From the cell containing the given text, extract its center point as [X, Y] coordinate. 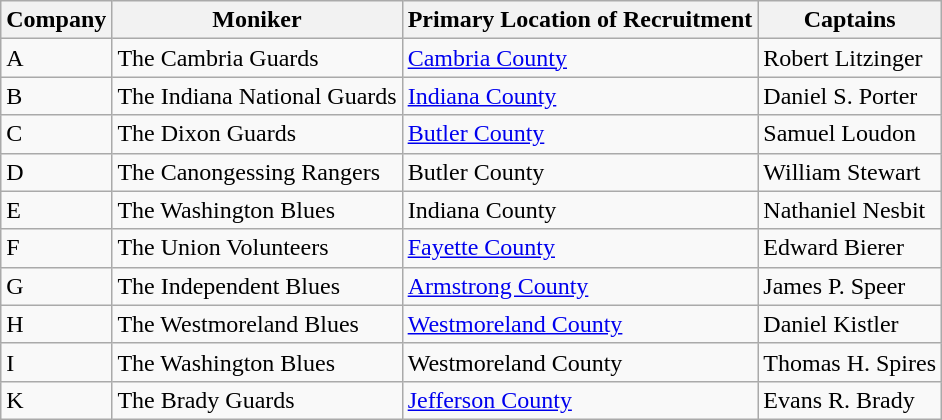
Primary Location of Recruitment [580, 20]
F [56, 248]
K [56, 400]
Samuel Loudon [850, 134]
Edward Bierer [850, 248]
H [56, 324]
William Stewart [850, 172]
Armstrong County [580, 286]
Thomas H. Spires [850, 362]
E [56, 210]
Jefferson County [580, 400]
The Independent Blues [257, 286]
G [56, 286]
Robert Litzinger [850, 58]
The Westmoreland Blues [257, 324]
The Brady Guards [257, 400]
D [56, 172]
Captains [850, 20]
Cambria County [580, 58]
The Union Volunteers [257, 248]
The Dixon Guards [257, 134]
Fayette County [580, 248]
B [56, 96]
The Cambria Guards [257, 58]
Daniel S. Porter [850, 96]
The Canongessing Rangers [257, 172]
C [56, 134]
Nathaniel Nesbit [850, 210]
Company [56, 20]
James P. Speer [850, 286]
The Indiana National Guards [257, 96]
Daniel Kistler [850, 324]
I [56, 362]
Moniker [257, 20]
A [56, 58]
Evans R. Brady [850, 400]
